Locate the cell with the specified text and output its [X, Y] center coordinate. 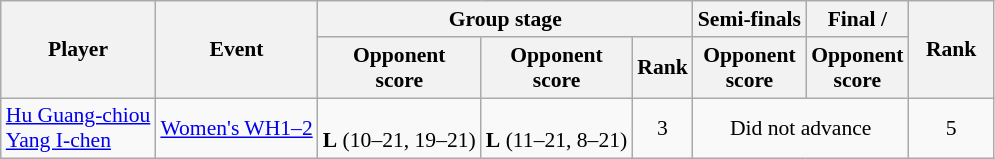
Event [236, 50]
L (10–21, 19–21) [400, 128]
Women's WH1–2 [236, 128]
Hu Guang-chiou Yang I-chen [78, 128]
3 [662, 128]
Did not advance [801, 128]
Final / [858, 19]
Group stage [506, 19]
Semi-finals [750, 19]
Player [78, 50]
L (11–21, 8–21) [556, 128]
5 [952, 128]
